Identify which cell holds the provided text, then report its [X, Y] central coordinate. 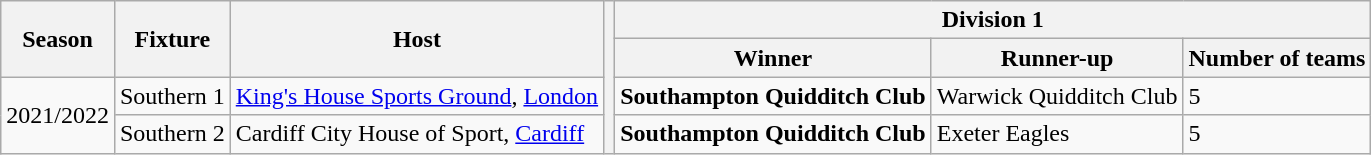
Season [58, 39]
Southern 2 [172, 134]
Fixture [172, 39]
Winner [774, 58]
Number of teams [1277, 58]
Runner-up [1057, 58]
King's House Sports Ground, London [416, 96]
Division 1 [993, 20]
2021/2022 [58, 115]
Exeter Eagles [1057, 134]
Warwick Quidditch Club [1057, 96]
Host [416, 39]
Cardiff City House of Sport, Cardiff [416, 134]
Southern 1 [172, 96]
